Capture the cell that displays the provided text and extract its [x, y] central coordinate. 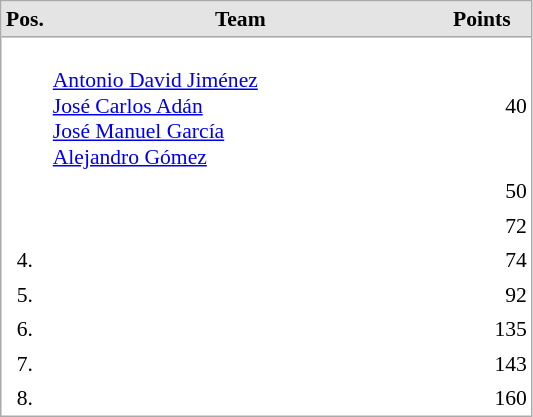
92 [482, 295]
6. [26, 329]
Points [482, 20]
5. [26, 295]
74 [482, 260]
Pos. [26, 20]
Team [240, 20]
8. [26, 398]
160 [482, 398]
50 [482, 191]
143 [482, 363]
7. [26, 363]
4. [26, 260]
72 [482, 225]
40 [482, 106]
135 [482, 329]
Antonio David Jiménez José Carlos Adán José Manuel García Alejandro Gómez [240, 106]
